From the cell containing the given text, extract its center point as [x, y] coordinate. 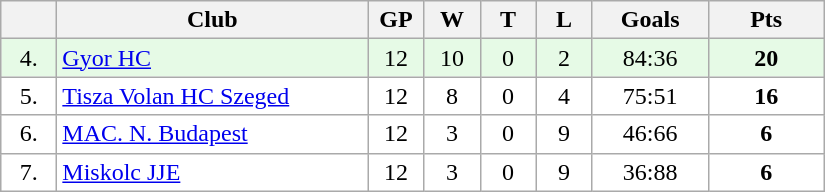
GP [396, 20]
4. [29, 58]
5. [29, 96]
T [508, 20]
MAC. N. Budapest [212, 134]
20 [766, 58]
84:36 [650, 58]
46:66 [650, 134]
Club [212, 20]
2 [564, 58]
6. [29, 134]
Gyor HC [212, 58]
8 [452, 96]
75:51 [650, 96]
10 [452, 58]
Miskolc JJE [212, 172]
L [564, 20]
Tisza Volan HC Szeged [212, 96]
7. [29, 172]
36:88 [650, 172]
Goals [650, 20]
W [452, 20]
Pts [766, 20]
16 [766, 96]
4 [564, 96]
